For the text-containing cell, return its midpoint in [X, Y] coordinate format. 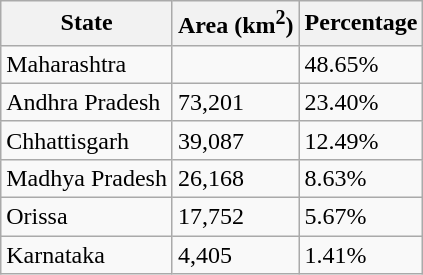
23.40% [361, 102]
Orissa [87, 217]
8.63% [361, 178]
73,201 [236, 102]
Percentage [361, 24]
Chhattisgarh [87, 140]
Area (km2) [236, 24]
26,168 [236, 178]
State [87, 24]
17,752 [236, 217]
Madhya Pradesh [87, 178]
1.41% [361, 255]
Maharashtra [87, 64]
4,405 [236, 255]
Andhra Pradesh [87, 102]
39,087 [236, 140]
5.67% [361, 217]
12.49% [361, 140]
Karnataka [87, 255]
48.65% [361, 64]
